For the text-containing cell, return its midpoint in (X, Y) coordinate format. 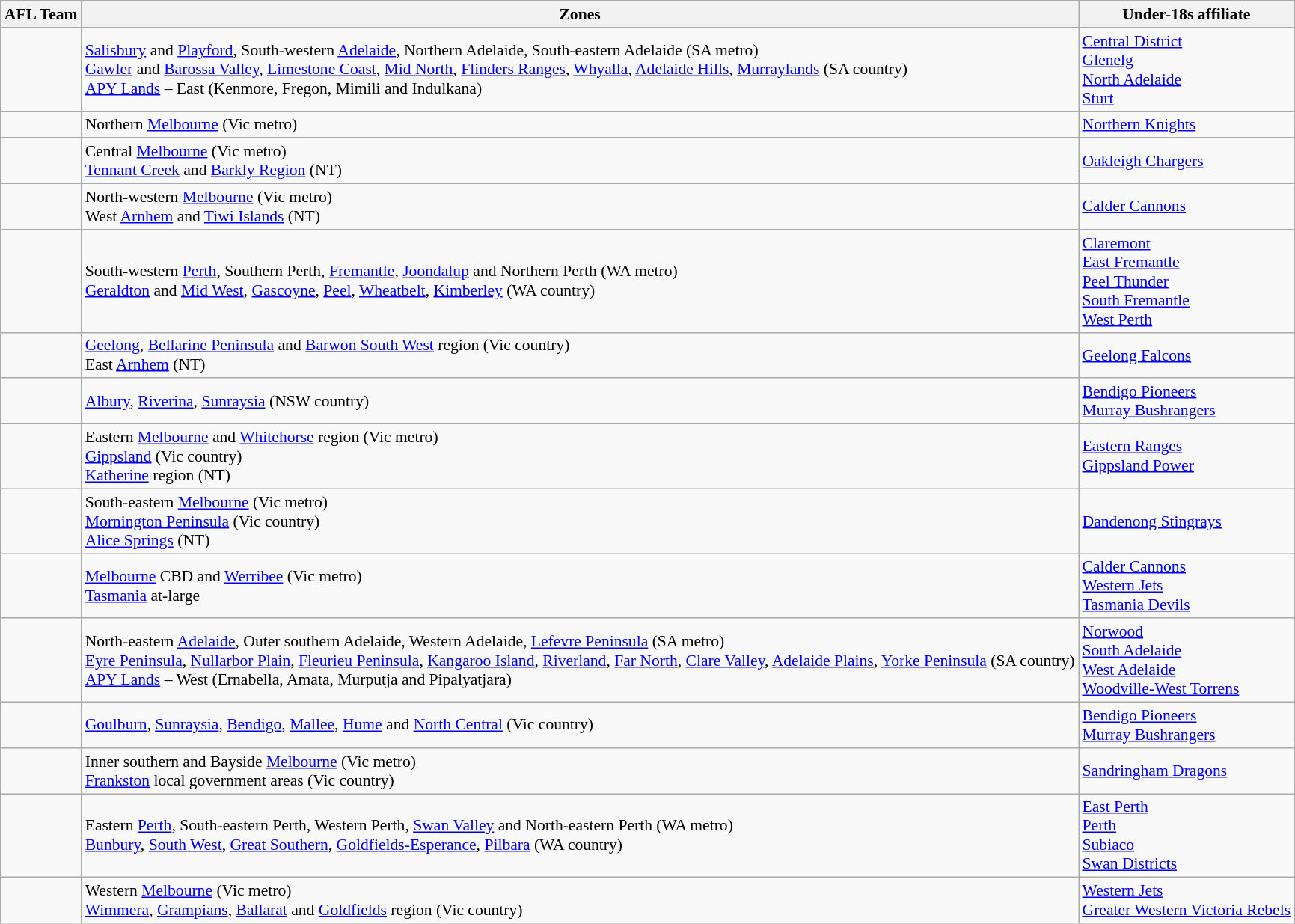
Under-18s affiliate (1187, 14)
Albury, Riverina, Sunraysia (NSW country) (581, 401)
Western JetsGreater Western Victoria Rebels (1187, 901)
Geelong Falcons (1187, 355)
East PerthPerthSubiacoSwan Districts (1187, 836)
Eastern Melbourne and Whitehorse region (Vic metro)Gippsland (Vic country)Katherine region (NT) (581, 456)
Central DistrictGlenelgNorth AdelaideSturt (1187, 70)
Western Melbourne (Vic metro)Wimmera, Grampians, Ballarat and Goldfields region (Vic country) (581, 901)
Eastern RangesGippsland Power (1187, 456)
Northern Knights (1187, 125)
Northern Melbourne (Vic metro) (581, 125)
Melbourne CBD and Werribee (Vic metro)Tasmania at-large (581, 587)
Central Melbourne (Vic metro)Tennant Creek and Barkly Region (NT) (581, 162)
Zones (581, 14)
ClaremontEast FremantlePeel ThunderSouth FremantleWest Perth (1187, 281)
AFL Team (41, 14)
NorwoodSouth AdelaideWest AdelaideWoodville-West Torrens (1187, 661)
Goulburn, Sunraysia, Bendigo, Mallee, Hume and North Central (Vic country) (581, 726)
Inner southern and Bayside Melbourne (Vic metro)Frankston local government areas (Vic country) (581, 771)
North-western Melbourne (Vic metro)West Arnhem and Tiwi Islands (NT) (581, 206)
Oakleigh Chargers (1187, 162)
South-eastern Melbourne (Vic metro)Mornington Peninsula (Vic country)Alice Springs (NT) (581, 521)
Calder Cannons (1187, 206)
Calder CannonsWestern JetsTasmania Devils (1187, 587)
Dandenong Stingrays (1187, 521)
Geelong, Bellarine Peninsula and Barwon South West region (Vic country)East Arnhem (NT) (581, 355)
Sandringham Dragons (1187, 771)
